Identify which cell holds the provided text, then report its [x, y] central coordinate. 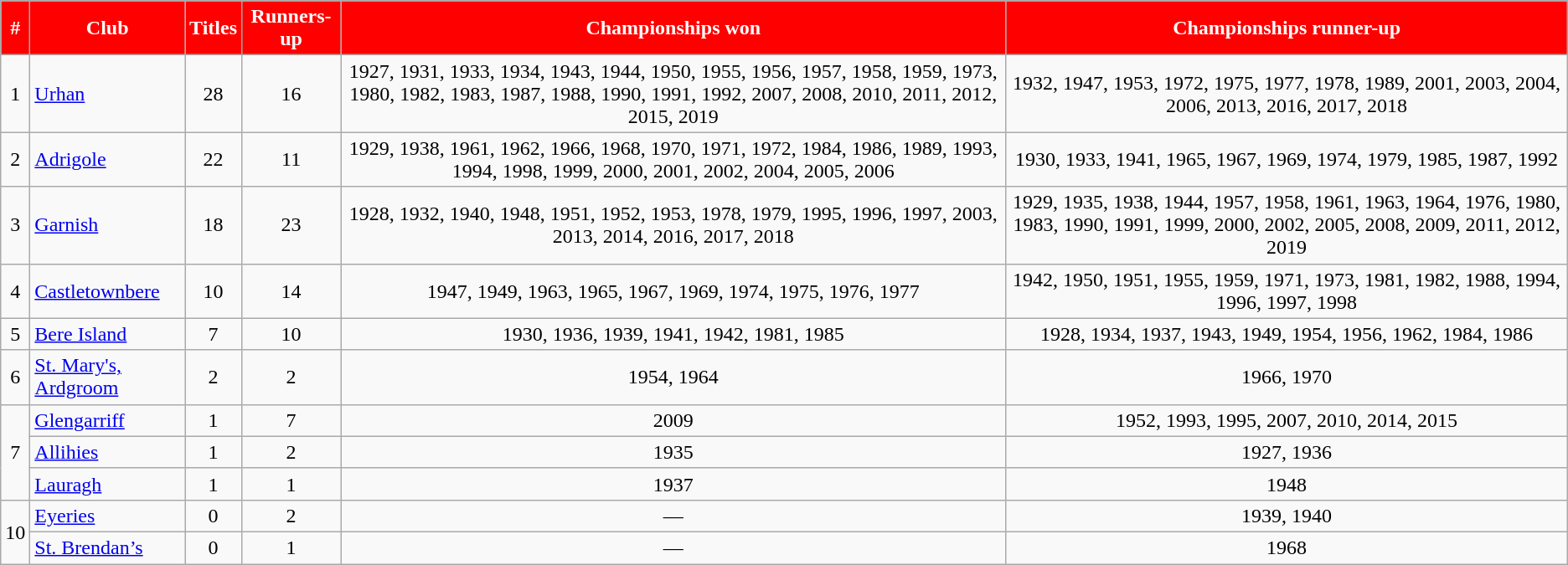
Garnish [107, 225]
1935 [673, 452]
St. Mary's, Ardgroom [107, 377]
Runners-up [291, 28]
18 [214, 225]
1948 [1287, 484]
1939, 1940 [1287, 516]
Titles [214, 28]
6 [15, 377]
2009 [673, 420]
1932, 1947, 1953, 1972, 1975, 1977, 1978, 1989, 2001, 2003, 2004, 2006, 2013, 2016, 2017, 2018 [1287, 94]
1930, 1933, 1941, 1965, 1967, 1969, 1974, 1979, 1985, 1987, 1992 [1287, 159]
1947, 1949, 1963, 1965, 1967, 1969, 1974, 1975, 1976, 1977 [673, 291]
Adrigole [107, 159]
16 [291, 94]
Club [107, 28]
1928, 1934, 1937, 1943, 1949, 1954, 1956, 1962, 1984, 1986 [1287, 334]
11 [291, 159]
# [15, 28]
Lauragh [107, 484]
Allihies [107, 452]
1929, 1935, 1938, 1944, 1957, 1958, 1961, 1963, 1964, 1976, 1980, 1983, 1990, 1991, 1999, 2000, 2002, 2005, 2008, 2009, 2011, 2012, 2019 [1287, 225]
1968 [1287, 547]
St. Brendan’s [107, 547]
1966, 1970 [1287, 377]
23 [291, 225]
1942, 1950, 1951, 1955, 1959, 1971, 1973, 1981, 1982, 1988, 1994, 1996, 1997, 1998 [1287, 291]
28 [214, 94]
1930, 1936, 1939, 1941, 1942, 1981, 1985 [673, 334]
22 [214, 159]
3 [15, 225]
1954, 1964 [673, 377]
5 [15, 334]
14 [291, 291]
Championships won [673, 28]
Championships runner-up [1287, 28]
Eyeries [107, 516]
1927, 1936 [1287, 452]
Glengarriff [107, 420]
1937 [673, 484]
Urhan [107, 94]
Castletownbere [107, 291]
1929, 1938, 1961, 1962, 1966, 1968, 1970, 1971, 1972, 1984, 1986, 1989, 1993, 1994, 1998, 1999, 2000, 2001, 2002, 2004, 2005, 2006 [673, 159]
1952, 1993, 1995, 2007, 2010, 2014, 2015 [1287, 420]
Bere Island [107, 334]
1928, 1932, 1940, 1948, 1951, 1952, 1953, 1978, 1979, 1995, 1996, 1997, 2003, 2013, 2014, 2016, 2017, 2018 [673, 225]
4 [15, 291]
